Detect which cell encompasses the target text, then output its [X, Y] center coordinate. 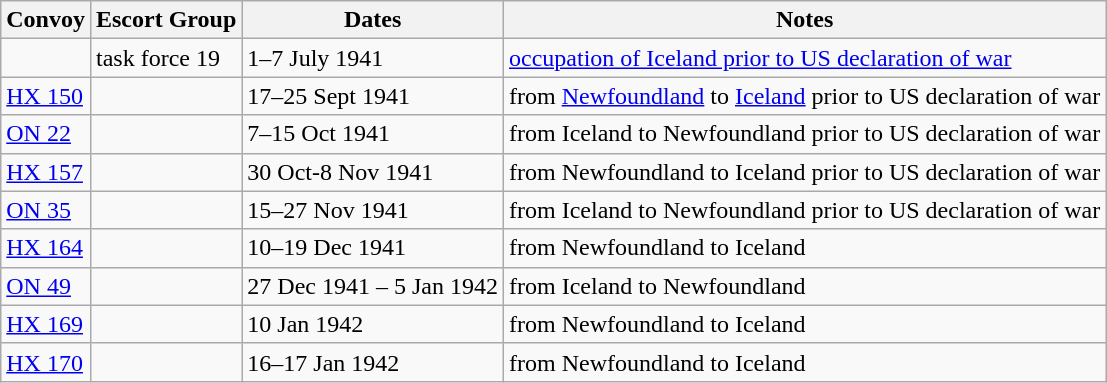
Escort Group [166, 20]
occupation of Iceland prior to US declaration of war [804, 58]
ON 49 [46, 286]
30 Oct-8 Nov 1941 [373, 172]
ON 22 [46, 134]
Dates [373, 20]
17–25 Sept 1941 [373, 96]
16–17 Jan 1942 [373, 362]
HX 157 [46, 172]
10–19 Dec 1941 [373, 248]
from Iceland to Newfoundland [804, 286]
HX 150 [46, 96]
1–7 July 1941 [373, 58]
task force 19 [166, 58]
Notes [804, 20]
10 Jan 1942 [373, 324]
HX 164 [46, 248]
HX 169 [46, 324]
ON 35 [46, 210]
HX 170 [46, 362]
15–27 Nov 1941 [373, 210]
Convoy [46, 20]
27 Dec 1941 – 5 Jan 1942 [373, 286]
7–15 Oct 1941 [373, 134]
